Identify which cell holds the provided text, then report its [X, Y] central coordinate. 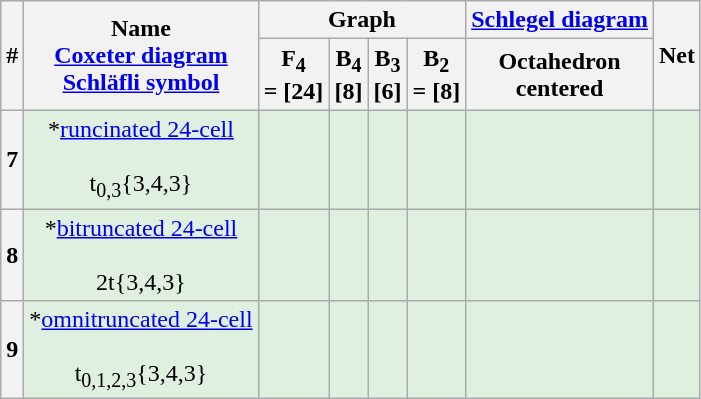
Schlegel diagram [560, 20]
NameCoxeter diagramSchläfli symbol [141, 56]
9 [12, 350]
Net [676, 56]
*runcinated 24-cellt0,3{3,4,3} [141, 159]
*omnitruncated 24-cellt0,1,2,3{3,4,3} [141, 350]
Graph [362, 20]
F4 = [24] [294, 74]
*bitruncated 24-cell2t{3,4,3} [141, 254]
8 [12, 254]
B2 = [8] [436, 74]
B4[8] [348, 74]
B3[6] [388, 74]
7 [12, 159]
Octahedroncentered [560, 74]
# [12, 56]
